Determine the (X, Y) coordinate at the center of the cell enclosing the given text.  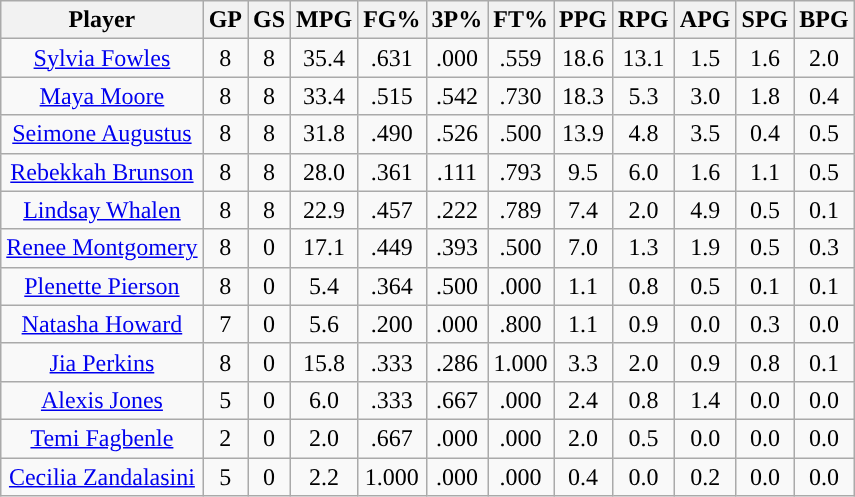
33.4 (324, 96)
.364 (392, 286)
PPG (584, 20)
1.4 (705, 400)
2 (225, 438)
15.8 (324, 362)
.542 (457, 96)
Lindsay Whalen (102, 210)
5.6 (324, 324)
GS (270, 20)
Seimone Augustus (102, 134)
RPG (644, 20)
5.3 (644, 96)
.800 (521, 324)
18.6 (584, 58)
7 (225, 324)
22.9 (324, 210)
Player (102, 20)
4.8 (644, 134)
.490 (392, 134)
.361 (392, 172)
FG% (392, 20)
.789 (521, 210)
Renee Montgomery (102, 248)
.222 (457, 210)
9.5 (584, 172)
.457 (392, 210)
0.2 (705, 477)
.200 (392, 324)
7.4 (584, 210)
13.9 (584, 134)
.515 (392, 96)
17.1 (324, 248)
Maya Moore (102, 96)
5.4 (324, 286)
Plenette Pierson (102, 286)
.393 (457, 248)
1.9 (705, 248)
1.3 (644, 248)
35.4 (324, 58)
7.0 (584, 248)
GP (225, 20)
.526 (457, 134)
3.5 (705, 134)
Cecilia Zandalasini (102, 477)
13.1 (644, 58)
1.8 (765, 96)
2.4 (584, 400)
MPG (324, 20)
APG (705, 20)
Alexis Jones (102, 400)
Jia Perkins (102, 362)
.793 (521, 172)
FT% (521, 20)
3P% (457, 20)
BPG (824, 20)
3.0 (705, 96)
28.0 (324, 172)
.631 (392, 58)
.286 (457, 362)
18.3 (584, 96)
Temi Fagbenle (102, 438)
1.5 (705, 58)
Sylvia Fowles (102, 58)
.730 (521, 96)
SPG (765, 20)
2.2 (324, 477)
.559 (521, 58)
3.3 (584, 362)
.449 (392, 248)
Natasha Howard (102, 324)
.111 (457, 172)
4.9 (705, 210)
31.8 (324, 134)
Rebekkah Brunson (102, 172)
